Scan for the cell matching the given text and deliver its [X, Y] coordinate at center. 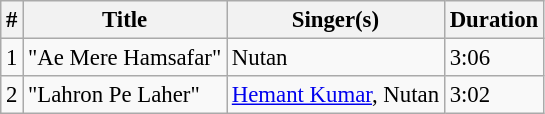
Singer(s) [335, 20]
Duration [494, 20]
Hemant Kumar, Nutan [335, 95]
2 [12, 95]
Nutan [335, 58]
"Ae Mere Hamsafar" [125, 58]
1 [12, 58]
"Lahron Pe Laher" [125, 95]
# [12, 20]
3:02 [494, 95]
3:06 [494, 58]
Title [125, 20]
